Return the [x, y] coordinate for the center point of the cell that contains the specified text.  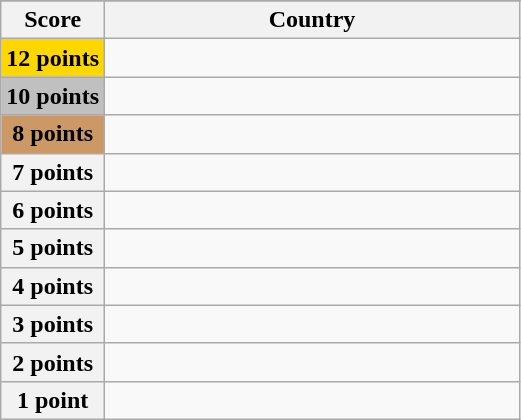
2 points [53, 362]
1 point [53, 400]
8 points [53, 134]
Score [53, 20]
3 points [53, 324]
4 points [53, 286]
10 points [53, 96]
6 points [53, 210]
7 points [53, 172]
Country [312, 20]
12 points [53, 58]
5 points [53, 248]
